Return [X, Y] of the center of cell containing provided text 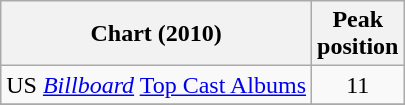
Peakposition [358, 34]
US Billboard Top Cast Albums [156, 85]
Chart (2010) [156, 34]
11 [358, 85]
